From the cell containing the given text, extract its center point as (x, y) coordinate. 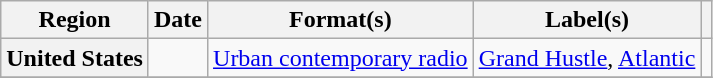
Urban contemporary radio (341, 58)
Grand Hustle, Atlantic (587, 58)
United States (75, 58)
Format(s) (341, 20)
Region (75, 20)
Label(s) (587, 20)
Date (178, 20)
